For the text-containing cell, return its midpoint in [X, Y] coordinate format. 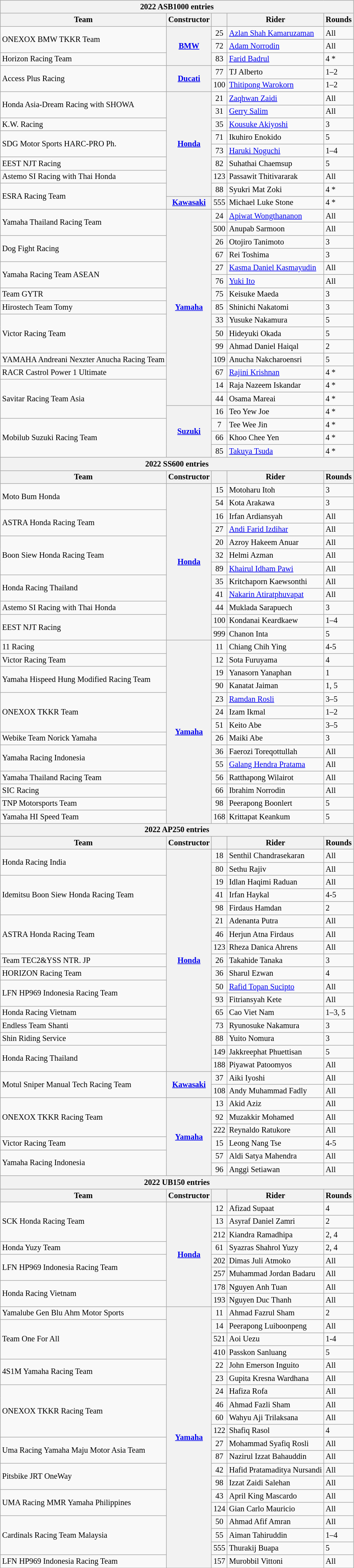
Irfan Ardiansyah [276, 516]
Adenanta Putra [276, 921]
Suzuki [189, 432]
Yamalube Gen Blu Ahm Motor Sports [83, 1313]
1 [339, 673]
410 [219, 1352]
Otojiro Tanimoto [276, 242]
Haruki Noguchi [276, 151]
Ahmad Afif Amran [276, 1522]
Keisuke Maeda [276, 294]
Boon Siew Honda Racing Team [83, 555]
65 [219, 1013]
54 [219, 503]
Syazras Shahrol Yuzy [276, 1248]
Ramdan Rosli [276, 699]
Anupab Sarmoon [276, 229]
1-4 [339, 1339]
Ikuhiro Enokido [276, 137]
Webike Team Norick Yamaha [83, 738]
Jakkreephat Phuettisan [276, 1052]
212 [219, 1235]
Nakarin Atiratphuvapat [276, 595]
Raja Nazeem Iskandar [276, 385]
SIC Racing [83, 791]
Team TEC2&YSS NTR. JP [83, 960]
Osama Mareai [276, 399]
Anucha Nakcharoensri [276, 359]
Izzat Zaidi Salehan [276, 1483]
80 [219, 869]
2022 UB150 entries [177, 1182]
25 [219, 33]
TNP Motorsports Team [83, 803]
Firdaus Hamdan [276, 908]
Apiwat Wongthananon [276, 216]
K.W. Racing [83, 124]
Yanasorn Yanaphan [276, 673]
Mohammad Syafiq Rosli [276, 1444]
92 [219, 1117]
Ryunosuke Nakamura [276, 1026]
HORIZON Racing Team [83, 973]
RACR Castrol Power 1 Ultimate [83, 373]
Kritchaporn Kaewsonthi [276, 581]
Azroy Hakeem Anuar [276, 542]
157 [219, 1561]
83 [219, 59]
7 [219, 425]
Chiang Chih Ying [276, 647]
4S1M Yamaha Racing Team [83, 1372]
Dog Fight Racing [83, 248]
Idlan Haqimi Raduan [276, 882]
Rheza Danica Ahrens [276, 947]
Wahyu Aji Trilaksana [276, 1417]
Peerapong Luiboonpeng [276, 1326]
Andi Farid Izdihar [276, 529]
168 [219, 817]
Hirostech Team Tomy [83, 307]
SCK Honda Racing Team [83, 1222]
Kiandra Ramadhipa [276, 1235]
2022 AP250 entries [177, 830]
Honda Yuzy Team [83, 1248]
Horizon Racing Team [83, 59]
Moto Bum Honda [83, 497]
Rei Toshima [276, 255]
257 [219, 1274]
124 [219, 1509]
61 [219, 1248]
71 [219, 137]
Piyawat Patoomyos [276, 1065]
Muhammad Jordan Badaru [276, 1274]
31 [219, 111]
Krittapat Keankum [276, 817]
Idemitsu Boon Siew Honda Racing Team [83, 895]
122 [219, 1431]
Ducati [189, 78]
Andy Muhammad Fadly [276, 1091]
32 [219, 555]
20 [219, 542]
Nguyen Anh Tuan [276, 1287]
Shafiq Rasol [276, 1431]
Gerry Salim [276, 111]
Nazirul Izzat Bahauddin [276, 1457]
Yamaha Racing Team ASEAN [83, 274]
Hafid Pratamaditya Nursandi [276, 1470]
77 [219, 72]
Farid Badrul [276, 59]
Helmi Azman [276, 555]
Khoo Chee Yen [276, 438]
11 Racing [83, 647]
Michael Luke Stone [276, 203]
TJ Alberto [276, 72]
Kanatat Jaiman [276, 686]
108 [219, 1091]
521 [219, 1339]
Passkon Sanluang [276, 1352]
Hafiza Rofa [276, 1391]
Cardinals Racing Team Malaysia [83, 1535]
90 [219, 686]
Ibrahim Norrodin [276, 791]
Kondanai Keardkaew [276, 621]
2022 SS600 entries [177, 464]
Asyraf Daniel Zamri [276, 1221]
Yuki Ito [276, 281]
Rajini Krishnan [276, 373]
Shinichi Nakatomi [276, 307]
Gian Carlo Mauricio [276, 1509]
Ratthapong Wilairot [276, 777]
Ahmad Fazrul Sham [276, 1313]
Khairul Idham Pawi [276, 569]
75 [219, 294]
99 [219, 346]
Syukri Mat Zoki [276, 190]
Takahide Tanaka [276, 960]
Herjun Atna Firdaus [276, 934]
ESRA Racing Team [83, 196]
Irfan Haykal [276, 895]
Kousuke Akiyoshi [276, 124]
Adam Norrodin [276, 46]
87 [219, 1457]
ONEXOX TKKR Team [83, 712]
Chanon Inta [276, 634]
149 [219, 1052]
Sethu Rajiv [276, 869]
BMW [189, 46]
500 [219, 229]
Akid Aziz [276, 1104]
96 [219, 1169]
Sota Furuyama [276, 660]
72 [219, 46]
22 [219, 1365]
Ahmad Fazli Sham [276, 1405]
18 [219, 856]
2022 ASB1000 entries [177, 7]
43 [219, 1496]
Keito Abe [276, 725]
Aoi Uezu [276, 1339]
42 [219, 1470]
Yuito Nomura [276, 1039]
Yamaha Hispeed Hung Modified Racing Team [83, 679]
Team One For All [83, 1339]
Nguyen Duc Thanh [276, 1300]
Senthil Chandrasekaran [276, 856]
Motul Sniper Manual Tech Racing Team [83, 1084]
Muzakkir Mohamed [276, 1117]
Access Plus Racing [83, 78]
57 [219, 1156]
37 [219, 1078]
202 [219, 1261]
Faerozi Toreqottullah [276, 751]
Uma Racing Yamaha Maju Motor Asia Team [83, 1450]
Shin Riding Service [83, 1039]
Hideyuki Okada [276, 333]
76 [219, 281]
Teo Yew Joe [276, 412]
Takuya Tsuda [276, 451]
109 [219, 359]
Yamaha HI Speed Team [83, 817]
April King Mascardo [276, 1496]
Ahmad Daniel Haiqal [276, 346]
Dimas Juli Atmoko [276, 1261]
Mobilub Suzuki Racing Team [83, 438]
Fitriansyah Kete [276, 999]
SDG Motor Sports HARC-PRO Ph. [83, 144]
Aiki Iyoshi [276, 1078]
Aldi Satya Mahendra [276, 1156]
60 [219, 1417]
Savitar Racing Team Asia [83, 398]
Thurakij Buapa [276, 1548]
Pitsbike JRT OneWay [83, 1476]
82 [219, 163]
188 [219, 1065]
Maiki Abe [276, 738]
Passawit Thitivararak [276, 177]
Izam Ikmal [276, 712]
93 [219, 999]
Zaqhwan Zaidi [276, 98]
178 [219, 1287]
UMA Racing MMR Yamaha Philippines [83, 1502]
999 [219, 634]
Sharul Ezwan [276, 973]
Murobbil Vittoni [276, 1561]
33 [219, 320]
Peerapong Boonlert [276, 803]
ONEXOX BMW TKKR Team [83, 40]
Leong Nang Tse [276, 1143]
Gupita Kresna Wardhana [276, 1378]
Azlan Shah Kamaruzaman [276, 33]
Honda Asia-Dream Racing with SHOWA [83, 105]
1–3, 5 [339, 1013]
Kota Arakawa [276, 503]
Reynaldo Ratukore [276, 1130]
56 [219, 777]
Kasma Daniel Kasmayudin [276, 268]
Suhathai Chaemsup [276, 163]
YAMAHA Andreani Nexzter Anucha Racing Team [83, 359]
51 [219, 725]
Afizad Supaat [276, 1209]
Motoharu Itoh [276, 490]
John Emerson Inguito [276, 1365]
222 [219, 1130]
Galang Hendra Pratama [276, 764]
1, 5 [339, 686]
193 [219, 1300]
Thitipong Warokorn [276, 85]
Anggi Setiawan [276, 1169]
Cao Viet Nam [276, 1013]
Aiman Tahiruddin [276, 1535]
Rafid Topan Sucipto [276, 987]
Endless Team Shanti [83, 1026]
Team GYTR [83, 294]
89 [219, 569]
Muklada Sarapuech [276, 608]
Yusuke Nakamura [276, 320]
Honda Racing India [83, 862]
Tee Wee Jin [276, 425]
